Return the [x, y] coordinate for the center point of the cell that contains the specified text.  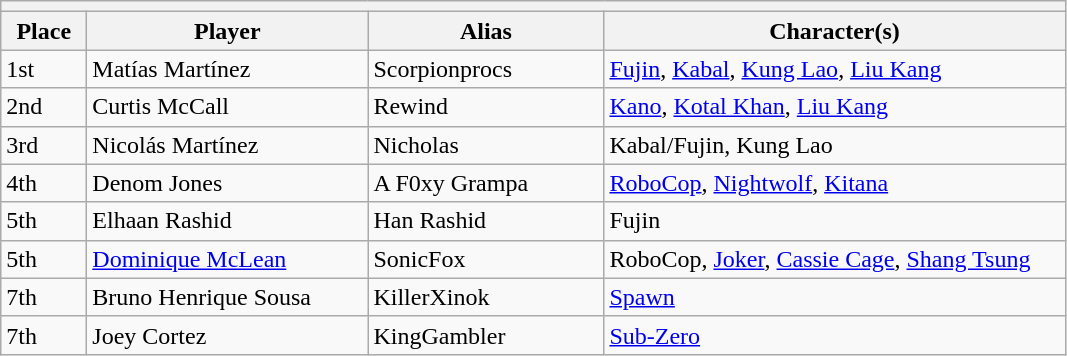
Dominique McLean [228, 259]
Fujin, Kabal, Kung Lao, Liu Kang [834, 69]
Alias [486, 31]
3rd [44, 145]
Fujin [834, 221]
A F0xy Grampa [486, 183]
Joey Cortez [228, 335]
Rewind [486, 107]
RoboCop, Nightwolf, Kitana [834, 183]
Scorpionprocs [486, 69]
4th [44, 183]
Denom Jones [228, 183]
RoboCop, Joker, Cassie Cage, Shang Tsung [834, 259]
Nicolás Martínez [228, 145]
KillerXinok [486, 297]
SonicFox [486, 259]
Curtis McCall [228, 107]
Bruno Henrique Sousa [228, 297]
Player [228, 31]
Kano, Kotal Khan, Liu Kang [834, 107]
Kabal/Fujin, Kung Lao [834, 145]
Nicholas [486, 145]
Matías Martínez [228, 69]
Elhaan Rashid [228, 221]
2nd [44, 107]
Place [44, 31]
KingGambler [486, 335]
1st [44, 69]
Character(s) [834, 31]
Sub-Zero [834, 335]
Spawn [834, 297]
Han Rashid [486, 221]
